From the cell containing the given text, extract its center point as [X, Y] coordinate. 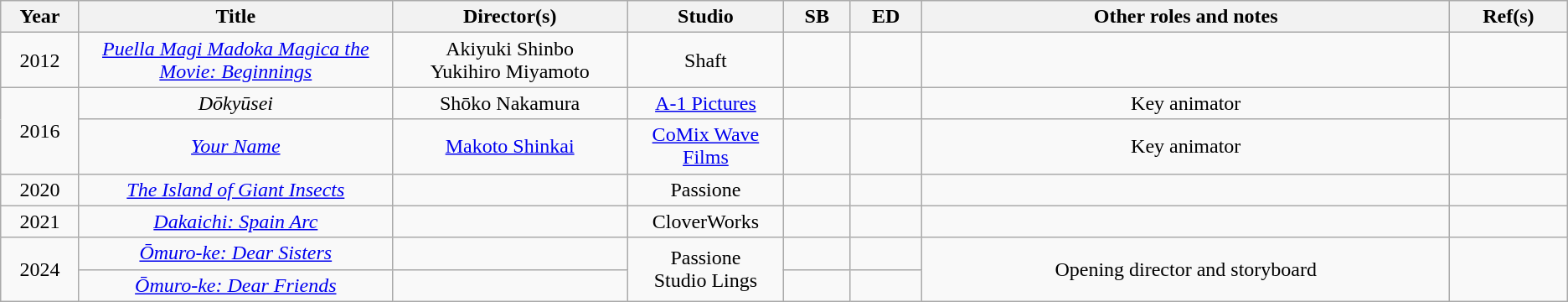
ED [886, 17]
Shaft [705, 60]
Director(s) [509, 17]
Year [40, 17]
CloverWorks [705, 221]
Studio [705, 17]
Ōmuro-ke: Dear Sisters [235, 253]
Ōmuro-ke: Dear Friends [235, 285]
Dakaichi: Spain Arc [235, 221]
2020 [40, 190]
2016 [40, 131]
2021 [40, 221]
Opening director and storyboard [1186, 269]
Ref(s) [1508, 17]
PassioneStudio Lings [705, 269]
SB [818, 17]
The Island of Giant Insects [235, 190]
Passione [705, 190]
Makoto Shinkai [509, 146]
2012 [40, 60]
Dōkyūsei [235, 103]
CoMix Wave Films [705, 146]
Shōko Nakamura [509, 103]
Your Name [235, 146]
Akiyuki Shinbo Yukihiro Miyamoto [509, 60]
A-1 Pictures [705, 103]
Puella Magi Madoka Magica the Movie: Beginnings [235, 60]
Title [235, 17]
2024 [40, 269]
Other roles and notes [1186, 17]
